Detect which cell encompasses the target text, then output its (X, Y) center coordinate. 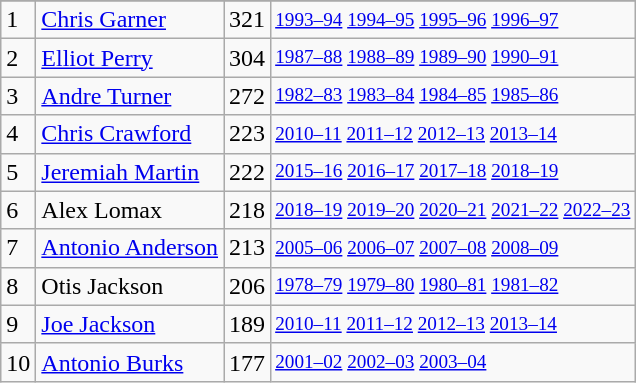
206 (248, 286)
1987–88 1988–89 1989–90 1990–91 (453, 58)
1982–83 1983–84 1984–85 1985–86 (453, 96)
189 (248, 324)
9 (18, 324)
2018–19 2019–20 2020–21 2021–22 2022–23 (453, 210)
222 (248, 172)
5 (18, 172)
10 (18, 362)
3 (18, 96)
223 (248, 134)
1 (18, 20)
2001–02 2002–03 2003–04 (453, 362)
213 (248, 248)
Antonio Anderson (130, 248)
Alex Lomax (130, 210)
177 (248, 362)
2015–16 2016–17 2017–18 2018–19 (453, 172)
8 (18, 286)
6 (18, 210)
Joe Jackson (130, 324)
7 (18, 248)
Otis Jackson (130, 286)
272 (248, 96)
Andre Turner (130, 96)
321 (248, 20)
Chris Crawford (130, 134)
4 (18, 134)
2 (18, 58)
1978–79 1979–80 1980–81 1981–82 (453, 286)
2005–06 2006–07 2007–08 2008–09 (453, 248)
Elliot Perry (130, 58)
218 (248, 210)
Jeremiah Martin (130, 172)
Chris Garner (130, 20)
1993–94 1994–95 1995–96 1996–97 (453, 20)
Antonio Burks (130, 362)
304 (248, 58)
